Find where the given text appears and provide that cell's center as [X, Y] coordinate. 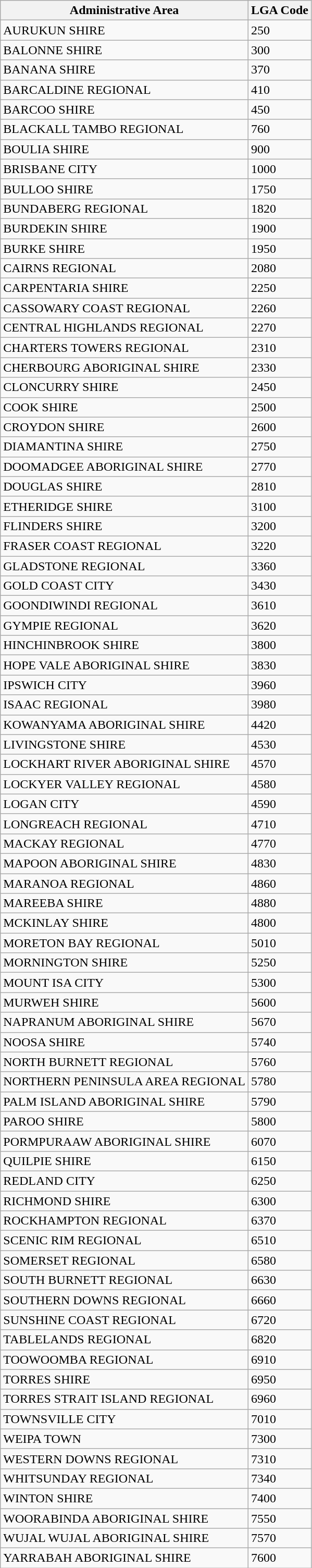
CENTRAL HIGHLANDS REGIONAL [124, 328]
MOUNT ISA CITY [124, 983]
CAIRNS REGIONAL [124, 268]
2330 [279, 367]
LIVINGSTONE SHIRE [124, 744]
6720 [279, 1320]
4770 [279, 843]
3830 [279, 665]
6150 [279, 1161]
2810 [279, 486]
PAROO SHIRE [124, 1121]
MAREEBA SHIRE [124, 903]
5670 [279, 1022]
2450 [279, 387]
2770 [279, 467]
TABLELANDS REGIONAL [124, 1340]
6510 [279, 1241]
RICHMOND SHIRE [124, 1200]
SCENIC RIM REGIONAL [124, 1241]
450 [279, 109]
MORETON BAY REGIONAL [124, 943]
4530 [279, 744]
MAPOON ABORIGINAL SHIRE [124, 863]
3200 [279, 526]
3960 [279, 685]
7400 [279, 1498]
2750 [279, 447]
3610 [279, 606]
ETHERIDGE SHIRE [124, 506]
KOWANYAMA ABORIGINAL SHIRE [124, 725]
BOULIA SHIRE [124, 149]
HINCHINBROOK SHIRE [124, 645]
COOK SHIRE [124, 407]
BRISBANE CITY [124, 169]
MARANOA REGIONAL [124, 884]
AURUKUN SHIRE [124, 30]
2500 [279, 407]
7340 [279, 1478]
6580 [279, 1260]
6250 [279, 1181]
WESTERN DOWNS REGIONAL [124, 1459]
900 [279, 149]
TORRES STRAIT ISLAND REGIONAL [124, 1399]
4580 [279, 784]
DIAMANTINA SHIRE [124, 447]
5300 [279, 983]
3620 [279, 626]
5250 [279, 963]
WOORABINDA ABORIGINAL SHIRE [124, 1518]
Administrative Area [124, 10]
3220 [279, 546]
1900 [279, 228]
LOGAN CITY [124, 804]
300 [279, 50]
5740 [279, 1042]
WINTON SHIRE [124, 1498]
BANANA SHIRE [124, 70]
TORRES SHIRE [124, 1379]
GOONDIWINDI REGIONAL [124, 606]
6370 [279, 1221]
410 [279, 90]
BLACKALL TAMBO REGIONAL [124, 129]
TOOWOOMBA REGIONAL [124, 1359]
5760 [279, 1062]
5600 [279, 1002]
MCKINLAY SHIRE [124, 923]
5790 [279, 1101]
4570 [279, 764]
FRASER COAST REGIONAL [124, 546]
LONGREACH REGIONAL [124, 824]
2270 [279, 328]
LOCKHART RIVER ABORIGINAL SHIRE [124, 764]
2260 [279, 308]
5010 [279, 943]
QUILPIE SHIRE [124, 1161]
ISAAC REGIONAL [124, 705]
NAPRANUM ABORIGINAL SHIRE [124, 1022]
7300 [279, 1439]
370 [279, 70]
2080 [279, 268]
FLINDERS SHIRE [124, 526]
6950 [279, 1379]
ROCKHAMPTON REGIONAL [124, 1221]
SUNSHINE COAST REGIONAL [124, 1320]
BUNDABERG REGIONAL [124, 209]
SOUTHERN DOWNS REGIONAL [124, 1300]
4590 [279, 804]
GYMPIE REGIONAL [124, 626]
BARCOO SHIRE [124, 109]
6910 [279, 1359]
6660 [279, 1300]
5800 [279, 1121]
BARCALDINE REGIONAL [124, 90]
760 [279, 129]
4880 [279, 903]
7570 [279, 1538]
6300 [279, 1200]
4860 [279, 884]
7600 [279, 1558]
CLONCURRY SHIRE [124, 387]
3360 [279, 566]
7310 [279, 1459]
DOOMADGEE ABORIGINAL SHIRE [124, 467]
WHITSUNDAY REGIONAL [124, 1478]
GLADSTONE REGIONAL [124, 566]
250 [279, 30]
DOUGLAS SHIRE [124, 486]
BULLOO SHIRE [124, 189]
CHARTERS TOWERS REGIONAL [124, 348]
7010 [279, 1419]
3800 [279, 645]
LGA Code [279, 10]
SOUTH BURNETT REGIONAL [124, 1280]
6820 [279, 1340]
NORTH BURNETT REGIONAL [124, 1062]
HOPE VALE ABORIGINAL SHIRE [124, 665]
WUJAL WUJAL ABORIGINAL SHIRE [124, 1538]
3430 [279, 586]
CARPENTARIA SHIRE [124, 288]
WEIPA TOWN [124, 1439]
PORMPURAAW ABORIGINAL SHIRE [124, 1141]
BURDEKIN SHIRE [124, 228]
MURWEH SHIRE [124, 1002]
CASSOWARY COAST REGIONAL [124, 308]
6960 [279, 1399]
4800 [279, 923]
NOOSA SHIRE [124, 1042]
2600 [279, 427]
IPSWICH CITY [124, 685]
MACKAY REGIONAL [124, 843]
CHERBOURG ABORIGINAL SHIRE [124, 367]
2250 [279, 288]
MORNINGTON SHIRE [124, 963]
5780 [279, 1082]
4420 [279, 725]
2310 [279, 348]
BURKE SHIRE [124, 249]
6630 [279, 1280]
1950 [279, 249]
TOWNSVILLE CITY [124, 1419]
4830 [279, 863]
NORTHERN PENINSULA AREA REGIONAL [124, 1082]
3100 [279, 506]
6070 [279, 1141]
7550 [279, 1518]
REDLAND CITY [124, 1181]
YARRABAH ABORIGINAL SHIRE [124, 1558]
GOLD COAST CITY [124, 586]
BALONNE SHIRE [124, 50]
LOCKYER VALLEY REGIONAL [124, 784]
CROYDON SHIRE [124, 427]
1000 [279, 169]
3980 [279, 705]
1750 [279, 189]
PALM ISLAND ABORIGINAL SHIRE [124, 1101]
1820 [279, 209]
4710 [279, 824]
SOMERSET REGIONAL [124, 1260]
